Find where the given text appears and provide that cell's center as [x, y] coordinate. 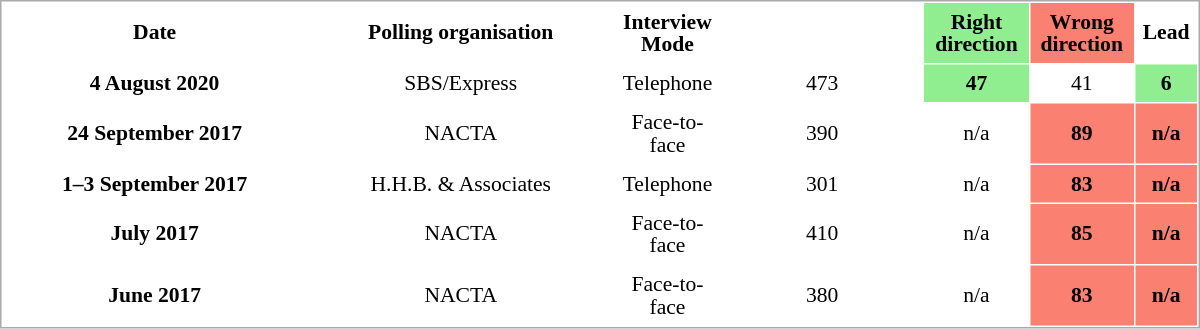
Lead [1166, 33]
Polling organisation [461, 33]
SBS/Express [461, 83]
24 September 2017 [154, 133]
390 [822, 133]
380 [822, 295]
H.H.B. & Associates [461, 184]
89 [1082, 133]
473 [822, 83]
85 [1082, 234]
301 [822, 184]
41 [1082, 83]
Wrong direction [1082, 33]
6 [1166, 83]
June 2017 [154, 295]
410 [822, 234]
July 2017 [154, 234]
Right direction [977, 33]
Interview Mode [668, 33]
Date [154, 33]
4 August 2020 [154, 83]
47 [977, 83]
1–3 September 2017 [154, 184]
